Locate the cell with the specified text and output its (X, Y) center coordinate. 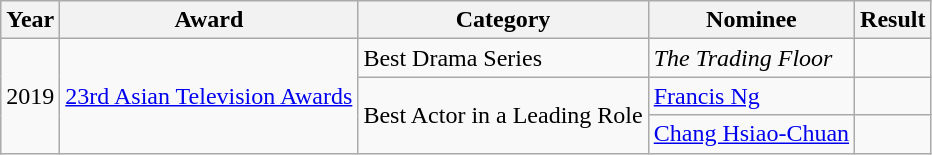
2019 (30, 96)
Award (209, 20)
Category (503, 20)
23rd Asian Television Awards (209, 96)
Year (30, 20)
Chang Hsiao-Chuan (751, 134)
Best Actor in a Leading Role (503, 115)
Best Drama Series (503, 58)
The Trading Floor (751, 58)
Francis Ng (751, 96)
Nominee (751, 20)
Result (893, 20)
